Search for the cell housing the specified text and yield its [x, y] center coordinate. 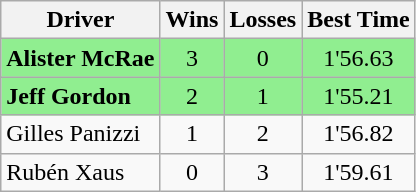
1'56.63 [359, 58]
Rubén Xaus [80, 172]
Losses [263, 20]
1'59.61 [359, 172]
1'56.82 [359, 134]
Alister McRae [80, 58]
Driver [80, 20]
Wins [192, 20]
1'55.21 [359, 96]
Best Time [359, 20]
Gilles Panizzi [80, 134]
Jeff Gordon [80, 96]
